Identify which cell holds the provided text, then report its [X, Y] central coordinate. 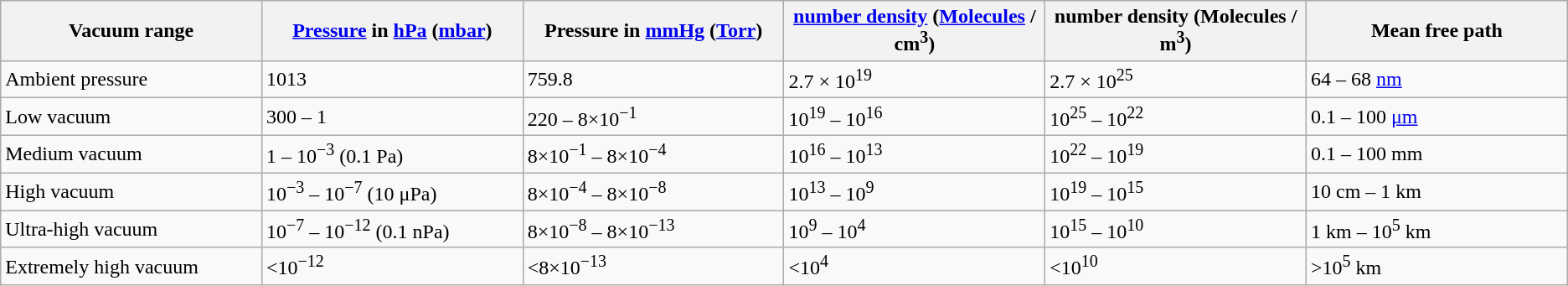
10 cm – 1 km [1436, 191]
Low vacuum [132, 117]
10−7 – 10−12 (0.1 nPa) [392, 230]
Pressure in mmHg (Torr) [653, 31]
Ambient pressure [132, 79]
2.7 × 1019 [915, 79]
>105 km [1436, 267]
High vacuum [132, 191]
<10−12 [392, 267]
Medium vacuum [132, 154]
number density (Molecules / cm3) [915, 31]
1 km – 105 km [1436, 230]
300 – 1 [392, 117]
220 – 8×10−1 [653, 117]
109 – 104 [915, 230]
<1010 [1176, 267]
2.7 × 1025 [1176, 79]
8×10−8 – 8×10−13 [653, 230]
Ultra-high vacuum [132, 230]
10−3 – 10−7 (10 μPa) [392, 191]
64 – 68 nm [1436, 79]
1 – 10−3 (0.1 Pa) [392, 154]
1022 – 1019 [1176, 154]
1025 – 1022 [1176, 117]
1015 – 1010 [1176, 230]
1013 [392, 79]
number density (Molecules / m3) [1176, 31]
1019 – 1015 [1176, 191]
1013 – 109 [915, 191]
<104 [915, 267]
<8×10−13 [653, 267]
Pressure in hPa (mbar) [392, 31]
1016 – 1013 [915, 154]
Vacuum range [132, 31]
8×10−4 – 8×10−8 [653, 191]
0.1 – 100 μm [1436, 117]
Mean free path [1436, 31]
8×10−1 – 8×10−4 [653, 154]
759.8 [653, 79]
0.1 – 100 mm [1436, 154]
1019 – 1016 [915, 117]
Extremely high vacuum [132, 267]
